For the text-containing cell, return its midpoint in [x, y] coordinate format. 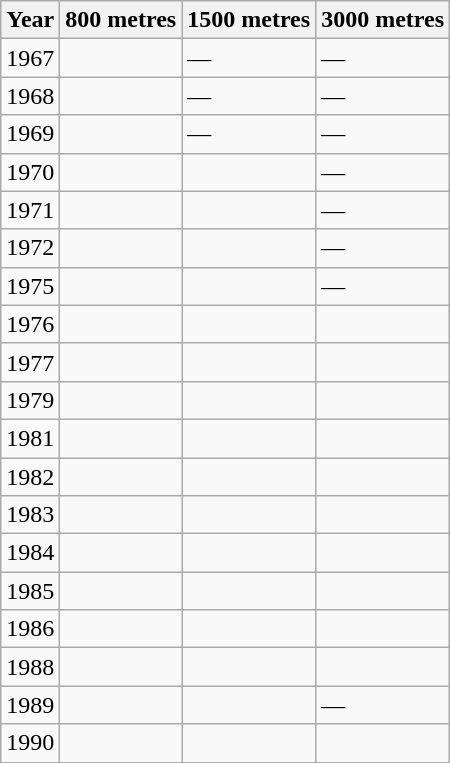
1972 [30, 248]
1975 [30, 286]
1500 metres [249, 20]
1986 [30, 629]
3000 metres [383, 20]
1984 [30, 553]
1989 [30, 705]
1967 [30, 58]
1982 [30, 477]
1970 [30, 172]
1968 [30, 96]
1976 [30, 324]
1981 [30, 438]
Year [30, 20]
1988 [30, 667]
1983 [30, 515]
1971 [30, 210]
1977 [30, 362]
1990 [30, 743]
800 metres [121, 20]
1985 [30, 591]
1969 [30, 134]
1979 [30, 400]
